Determine the (x, y) coordinate at the center of the cell enclosing the given text.  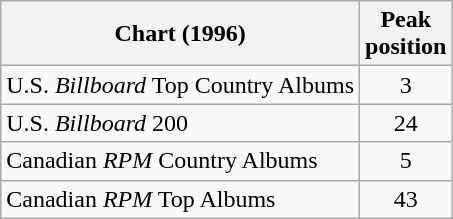
U.S. Billboard 200 (180, 123)
Canadian RPM Country Albums (180, 161)
43 (406, 199)
Peakposition (406, 34)
3 (406, 85)
5 (406, 161)
Chart (1996) (180, 34)
Canadian RPM Top Albums (180, 199)
24 (406, 123)
U.S. Billboard Top Country Albums (180, 85)
